Pinpoint the cell where the given text exists, returning its (x, y) midpoint coordinate. 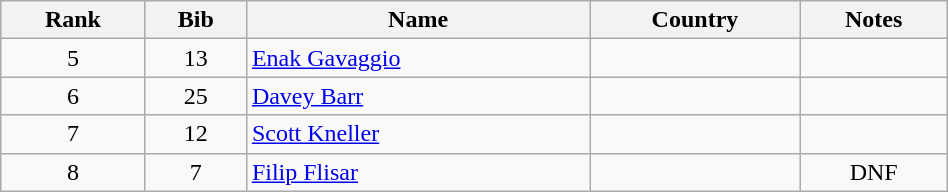
Bib (196, 20)
12 (196, 134)
Notes (874, 20)
13 (196, 58)
Rank (73, 20)
Filip Flisar (418, 172)
Davey Barr (418, 96)
25 (196, 96)
5 (73, 58)
Scott Kneller (418, 134)
DNF (874, 172)
8 (73, 172)
Country (695, 20)
Enak Gavaggio (418, 58)
Name (418, 20)
6 (73, 96)
